Extract the [X, Y] coordinate from the center of the cell holding the provided text.  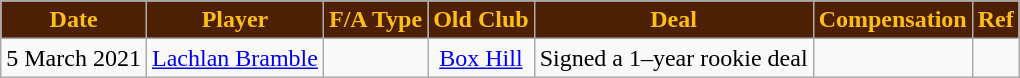
Date [74, 20]
Old Club [481, 20]
Signed a 1–year rookie deal [674, 58]
F/A Type [375, 20]
5 March 2021 [74, 58]
Ref [996, 20]
Deal [674, 20]
Box Hill [481, 58]
Player [234, 20]
Lachlan Bramble [234, 58]
Compensation [892, 20]
